Identify which cell holds the provided text, then report its (X, Y) central coordinate. 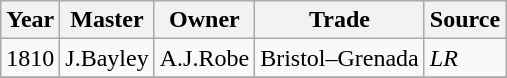
LR (464, 58)
Trade (340, 20)
Master (107, 20)
J.Bayley (107, 58)
Bristol–Grenada (340, 58)
A.J.Robe (204, 58)
Year (30, 20)
Source (464, 20)
Owner (204, 20)
1810 (30, 58)
